Find where the given text appears and provide that cell's center as [X, Y] coordinate. 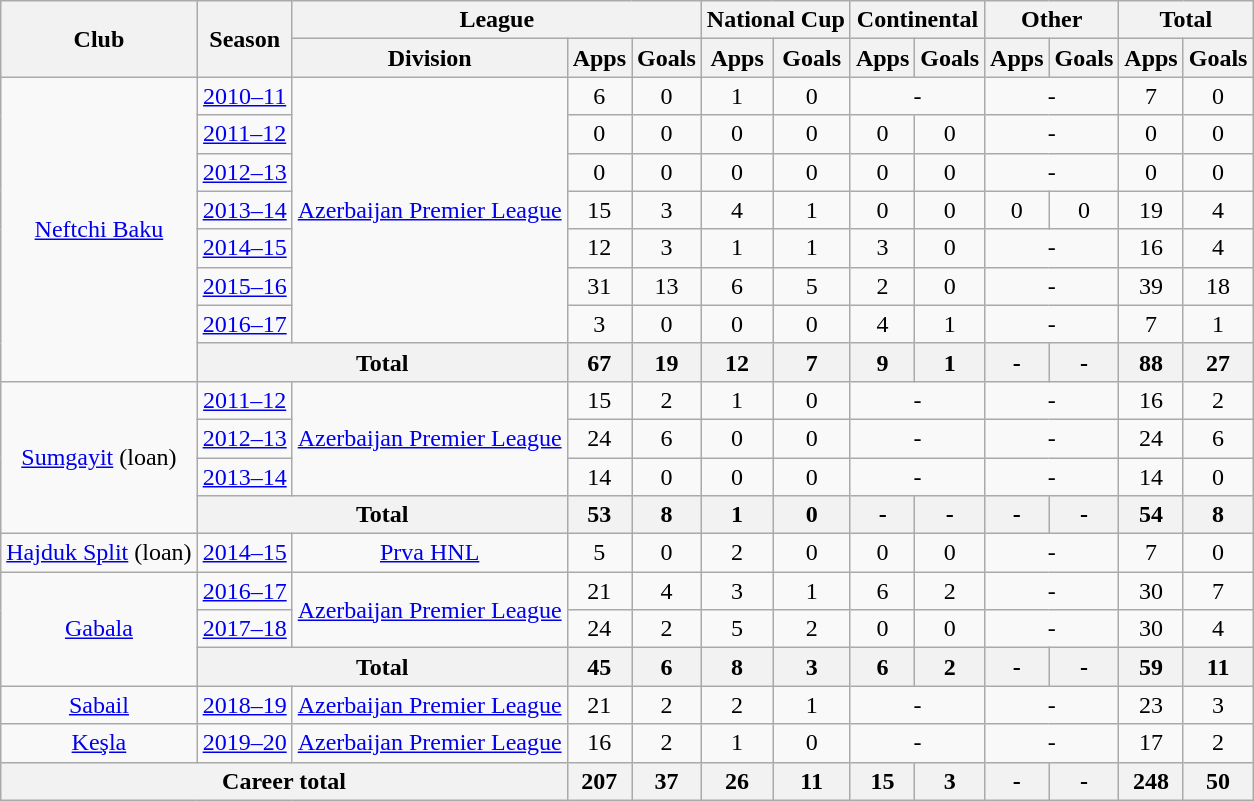
88 [1151, 362]
207 [599, 781]
Prva HNL [430, 553]
Sabail [99, 705]
59 [1151, 667]
50 [1218, 781]
Hajduk Split (loan) [99, 553]
2017–18 [244, 629]
9 [882, 362]
23 [1151, 705]
54 [1151, 515]
Career total [284, 781]
53 [599, 515]
37 [667, 781]
Division [430, 58]
2010–11 [244, 96]
Neftchi Baku [99, 229]
27 [1218, 362]
Continental [917, 20]
Sumgayit (loan) [99, 457]
Club [99, 39]
2019–20 [244, 743]
Other [1052, 20]
31 [599, 286]
Season [244, 39]
39 [1151, 286]
Keşla [99, 743]
18 [1218, 286]
17 [1151, 743]
2015–16 [244, 286]
45 [599, 667]
13 [667, 286]
26 [737, 781]
National Cup [776, 20]
Gabala [99, 629]
2018–19 [244, 705]
248 [1151, 781]
League [496, 20]
67 [599, 362]
